Pinpoint the cell where the given text exists, returning its (x, y) midpoint coordinate. 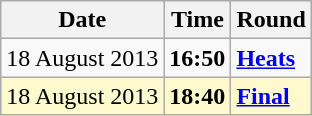
16:50 (198, 58)
18:40 (198, 96)
Round (271, 20)
Date (82, 20)
Time (198, 20)
Heats (271, 58)
Final (271, 96)
